Return the (x, y) coordinate for the center point of the cell that contains the specified text.  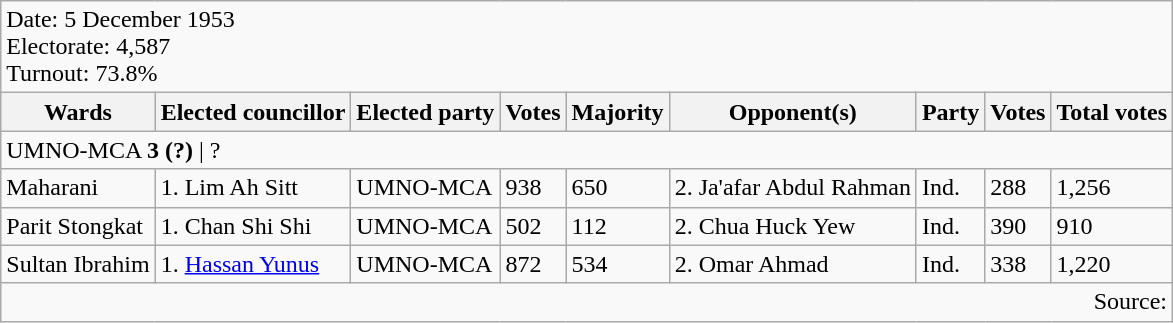
910 (1112, 226)
Wards (78, 112)
288 (1018, 188)
Maharani (78, 188)
1. Lim Ah Sitt (253, 188)
Sultan Ibrahim (78, 264)
872 (533, 264)
2. Chua Huck Yew (792, 226)
Opponent(s) (792, 112)
938 (533, 188)
534 (618, 264)
Elected party (426, 112)
Source: (587, 302)
Total votes (1112, 112)
Party (950, 112)
UMNO-MCA 3 (?) | ? (587, 150)
1,256 (1112, 188)
650 (618, 188)
2. Omar Ahmad (792, 264)
Majority (618, 112)
1. Chan Shi Shi (253, 226)
Date: 5 December 1953Electorate: 4,587Turnout: 73.8% (587, 47)
112 (618, 226)
2. Ja'afar Abdul Rahman (792, 188)
Elected councillor (253, 112)
1. Hassan Yunus (253, 264)
338 (1018, 264)
Parit Stongkat (78, 226)
502 (533, 226)
390 (1018, 226)
1,220 (1112, 264)
